From the cell containing the given text, extract its center point as (X, Y) coordinate. 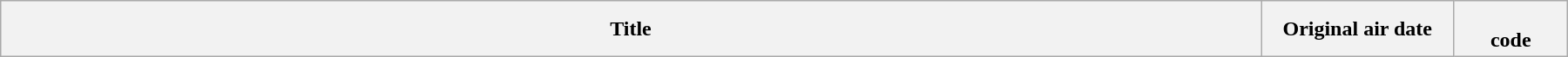
Original air date (1357, 29)
Title (631, 29)
code (1511, 29)
